Search for the cell housing the specified text and yield its (X, Y) center coordinate. 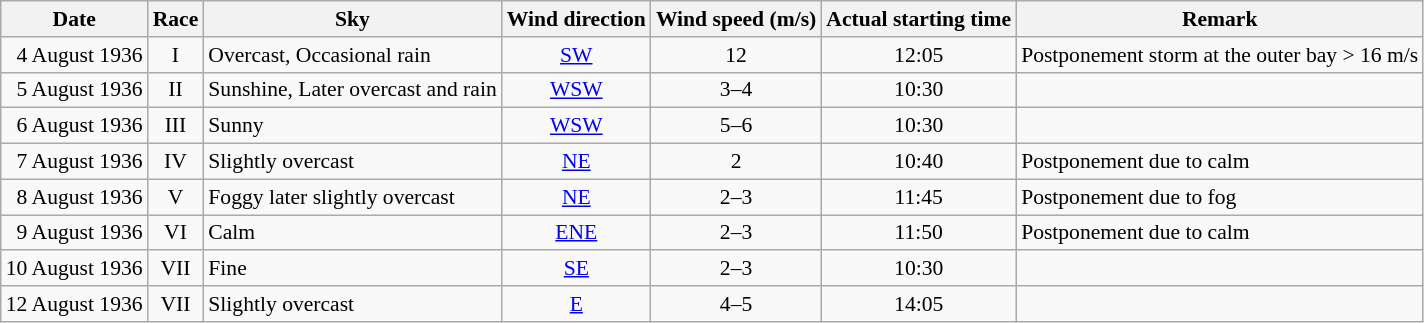
8 August 1936 (74, 197)
11:45 (918, 197)
Calm (352, 233)
4 August 1936 (74, 55)
I (176, 55)
SE (576, 269)
Postponement due to fog (1220, 197)
3–4 (736, 90)
10:40 (918, 162)
12 August 1936 (74, 304)
E (576, 304)
Postponement storm at the outer bay > 16 m/s (1220, 55)
12:05 (918, 55)
5–6 (736, 126)
II (176, 90)
IV (176, 162)
Sunshine, Later overcast and rain (352, 90)
ENE (576, 233)
Wind speed (m/s) (736, 19)
2 (736, 162)
5 August 1936 (74, 90)
VI (176, 233)
7 August 1936 (74, 162)
III (176, 126)
4–5 (736, 304)
Overcast, Occasional rain (352, 55)
Sunny (352, 126)
Sky (352, 19)
Foggy later slightly overcast (352, 197)
Date (74, 19)
9 August 1936 (74, 233)
6 August 1936 (74, 126)
11:50 (918, 233)
12 (736, 55)
Remark (1220, 19)
Wind direction (576, 19)
Actual starting time (918, 19)
V (176, 197)
SW (576, 55)
Fine (352, 269)
Race (176, 19)
10 August 1936 (74, 269)
14:05 (918, 304)
